Capture the cell that displays the provided text and extract its (x, y) central coordinate. 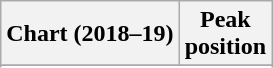
Chart (2018–19) (90, 34)
Peakposition (225, 34)
